Locate the cell with the specified text and output its (x, y) center coordinate. 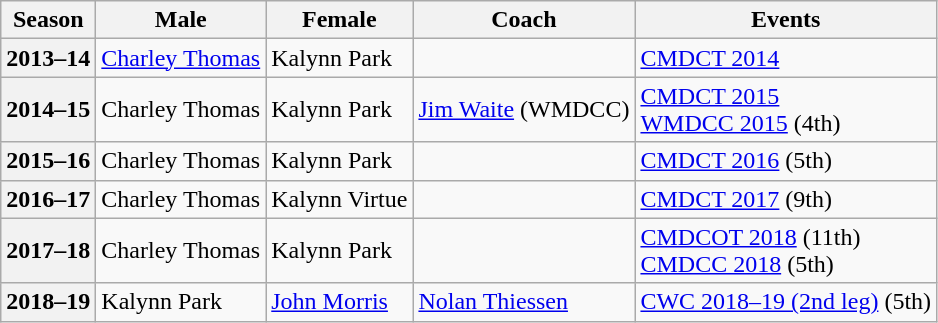
CMDCT 2014 (786, 58)
Season (48, 20)
Coach (524, 20)
2018–19 (48, 302)
CMDCT 2016 (5th) (786, 161)
CMDCT 2015 WMDCC 2015 (4th) (786, 110)
Events (786, 20)
Male (181, 20)
2014–15 (48, 110)
2013–14 (48, 58)
Jim Waite (WMDCC) (524, 110)
Female (340, 20)
CMDCT 2017 (9th) (786, 199)
2016–17 (48, 199)
CWC 2018–19 (2nd leg) (5th) (786, 302)
CMDCOT 2018 (11th)CMDCC 2018 (5th) (786, 250)
Kalynn Virtue (340, 199)
Nolan Thiessen (524, 302)
2017–18 (48, 250)
2015–16 (48, 161)
John Morris (340, 302)
